For the text-containing cell, return its midpoint in [X, Y] coordinate format. 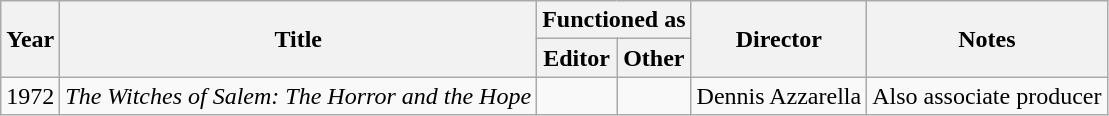
Dennis Azzarella [779, 96]
Notes [987, 39]
Director [779, 39]
1972 [30, 96]
Also associate producer [987, 96]
Other [654, 58]
The Witches of Salem: The Horror and the Hope [298, 96]
Functioned as [614, 20]
Editor [577, 58]
Title [298, 39]
Year [30, 39]
